Identify which cell holds the provided text, then report its (x, y) central coordinate. 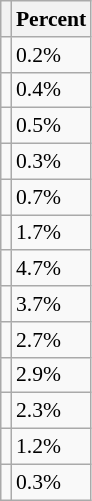
2.9% (51, 375)
1.7% (51, 233)
Percent (51, 19)
1.2% (51, 447)
0.2% (51, 55)
0.5% (51, 126)
0.4% (51, 90)
0.7% (51, 197)
4.7% (51, 269)
3.7% (51, 304)
2.7% (51, 340)
2.3% (51, 411)
